Return the (X, Y) coordinate for the center point of the cell that contains the specified text.  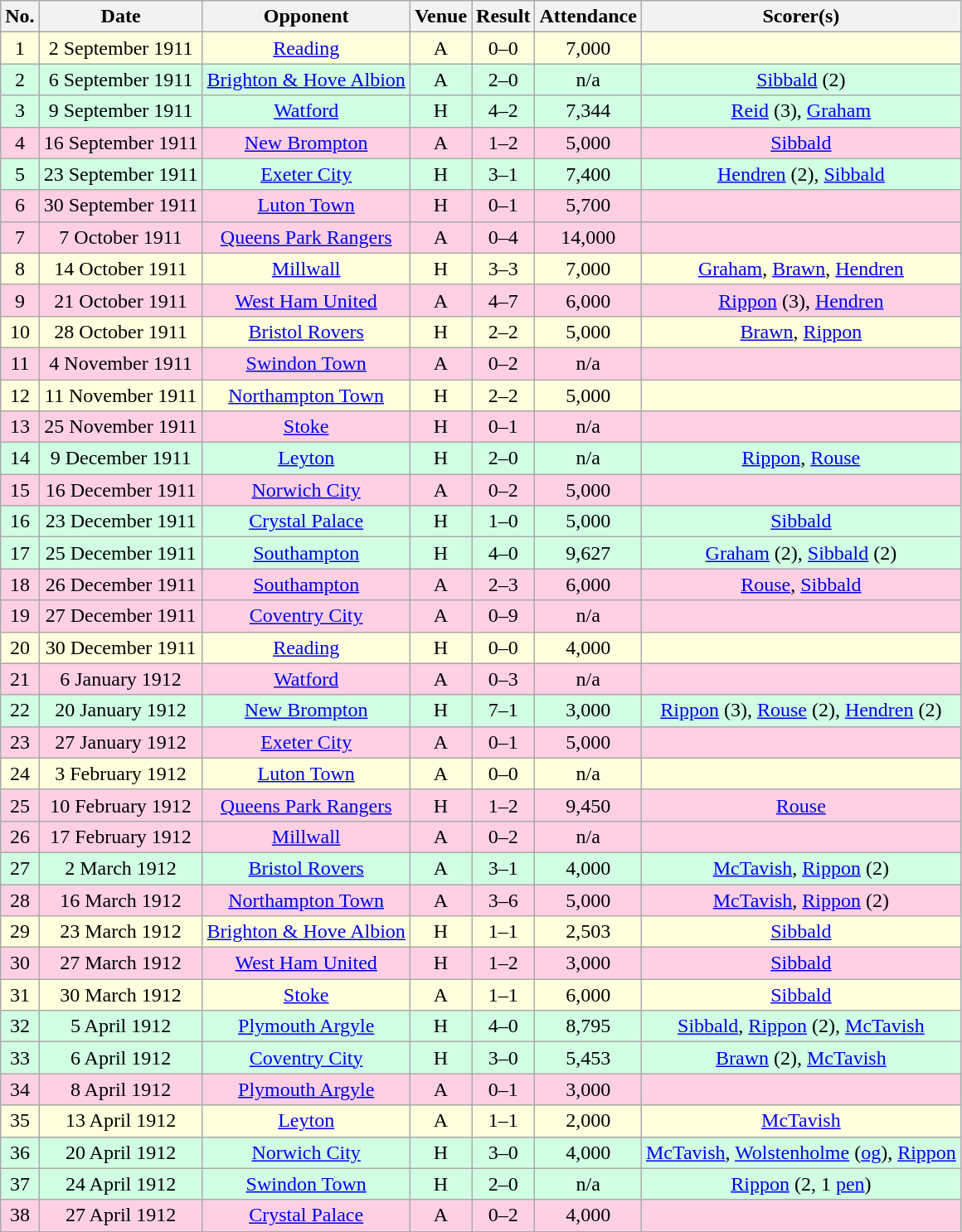
33 (20, 1058)
5,700 (588, 206)
23 September 1911 (121, 174)
7,344 (588, 111)
9 December 1911 (121, 458)
3 February 1912 (121, 774)
23 December 1911 (121, 521)
6 (20, 206)
10 February 1912 (121, 805)
13 (20, 427)
Graham (2), Sibbald (2) (801, 553)
3–6 (503, 900)
5 (20, 174)
26 December 1911 (121, 584)
9,450 (588, 805)
20 April 1912 (121, 1152)
0–4 (503, 237)
Brawn (2), McTavish (801, 1058)
20 (20, 648)
13 April 1912 (121, 1121)
6 April 1912 (121, 1058)
37 (20, 1184)
2–3 (503, 584)
Rippon, Rouse (801, 458)
23 March 1912 (121, 932)
21 (20, 679)
26 (20, 837)
29 (20, 932)
6 September 1911 (121, 80)
No. (20, 17)
38 (20, 1215)
Hendren (2), Sibbald (801, 174)
19 (20, 616)
27 March 1912 (121, 963)
Rippon (3), Hendren (801, 300)
Result (503, 17)
12 (20, 395)
5 April 1912 (121, 1026)
2,503 (588, 932)
36 (20, 1152)
7,400 (588, 174)
8,795 (588, 1026)
Rippon (3), Rouse (2), Hendren (2) (801, 711)
Rouse (801, 805)
Rouse, Sibbald (801, 584)
9,627 (588, 553)
32 (20, 1026)
2 September 1911 (121, 48)
28 (20, 900)
24 April 1912 (121, 1184)
McTavish (801, 1121)
14,000 (588, 237)
McTavish, Wolstenholme (og), Rippon (801, 1152)
27 (20, 868)
3 (20, 111)
10 (20, 332)
2 (20, 80)
27 January 1912 (121, 742)
25 (20, 805)
23 (20, 742)
20 January 1912 (121, 711)
30 (20, 963)
Graham, Brawn, Hendren (801, 269)
4–2 (503, 111)
7–1 (503, 711)
Sibbald (2) (801, 80)
8 (20, 269)
7 October 1911 (121, 237)
16 December 1911 (121, 490)
35 (20, 1121)
1–0 (503, 521)
2,000 (588, 1121)
28 October 1911 (121, 332)
16 September 1911 (121, 143)
14 (20, 458)
8 April 1912 (121, 1089)
21 October 1911 (121, 300)
17 February 1912 (121, 837)
4 November 1911 (121, 363)
17 (20, 553)
1 (20, 48)
25 December 1911 (121, 553)
0–3 (503, 679)
Sibbald, Rippon (2), McTavish (801, 1026)
30 September 1911 (121, 206)
Reid (3), Graham (801, 111)
31 (20, 995)
Opponent (306, 17)
5,453 (588, 1058)
7 (20, 237)
34 (20, 1089)
24 (20, 774)
9 (20, 300)
2 March 1912 (121, 868)
30 December 1911 (121, 648)
Scorer(s) (801, 17)
22 (20, 711)
30 March 1912 (121, 995)
27 December 1911 (121, 616)
3–3 (503, 269)
27 April 1912 (121, 1215)
16 (20, 521)
15 (20, 490)
11 November 1911 (121, 395)
Brawn, Rippon (801, 332)
11 (20, 363)
4 (20, 143)
Date (121, 17)
18 (20, 584)
Venue (440, 17)
16 March 1912 (121, 900)
Rippon (2, 1 pen) (801, 1184)
9 September 1911 (121, 111)
6 January 1912 (121, 679)
Attendance (588, 17)
4–7 (503, 300)
14 October 1911 (121, 269)
0–9 (503, 616)
25 November 1911 (121, 427)
